For the text-containing cell, return its midpoint in [x, y] coordinate format. 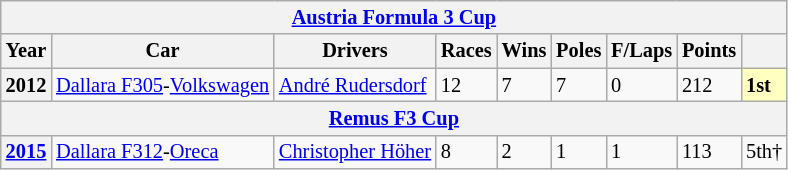
Points [709, 51]
1st [764, 85]
Dallara F305-Volkswagen [162, 85]
F/Laps [642, 51]
0 [642, 85]
5th† [764, 152]
Car [162, 51]
2 [524, 152]
Remus F3 Cup [394, 118]
Dallara F312-Oreca [162, 152]
André Rudersdorf [355, 85]
2012 [26, 85]
2015 [26, 152]
113 [709, 152]
Drivers [355, 51]
12 [466, 85]
Poles [578, 51]
212 [709, 85]
Christopher Höher [355, 152]
Year [26, 51]
8 [466, 152]
Austria Formula 3 Cup [394, 17]
Races [466, 51]
Wins [524, 51]
